Return (X, Y) of the center of cell containing provided text 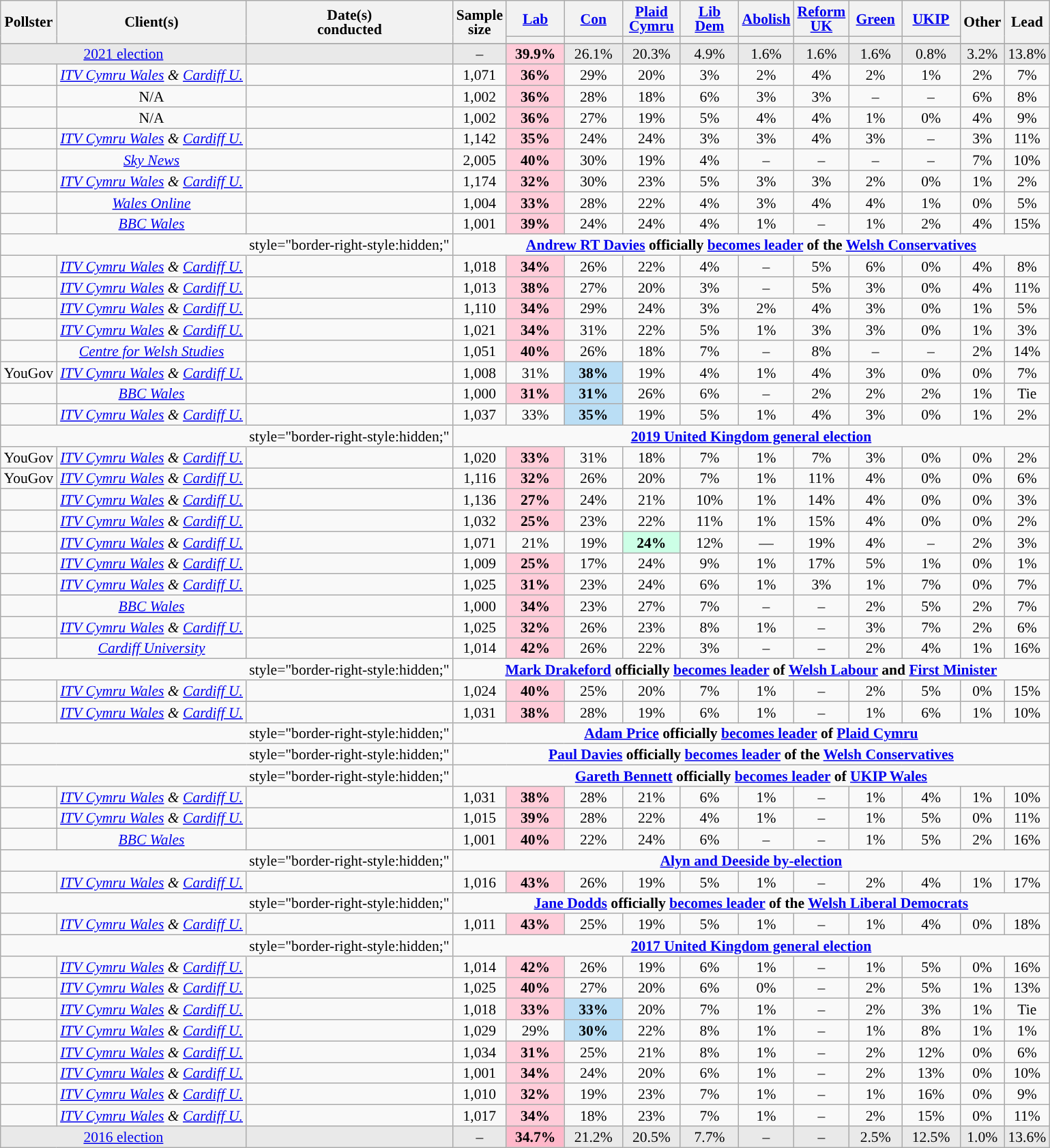
1,136 (480, 499)
7.7% (710, 1136)
1,008 (480, 372)
Jane Dodds officially becomes leader of the Welsh Liberal Democrats (752, 903)
Abolish (767, 18)
Client(s) (151, 22)
PlaidCymru (651, 18)
12.5% (931, 1136)
1,011 (480, 925)
Pollster (29, 22)
21.2% (594, 1136)
2019 United Kingdom general election (752, 437)
1,010 (480, 1094)
13.8% (1027, 53)
1,034 (480, 1052)
Samplesize (480, 22)
2016 election (123, 1136)
13.6% (1027, 1136)
4.9% (710, 53)
1.0% (982, 1136)
1,037 (480, 415)
Lab (535, 18)
1,020 (480, 457)
34.7% (535, 1136)
1,021 (480, 330)
Gareth Bennett officially becomes leader of UKIP Wales (752, 776)
1,016 (480, 881)
Lib Dem (710, 18)
Lead (1027, 22)
26.1% (594, 53)
39.9% (535, 53)
3.2% (982, 53)
UKIP (931, 18)
Cardiff University (151, 648)
1,009 (480, 563)
1,116 (480, 479)
1,032 (480, 521)
— (767, 542)
1,142 (480, 139)
20.5% (651, 1136)
1,024 (480, 690)
Mark Drakeford officially becomes leader of Welsh Labour and First Minister (752, 670)
Date(s)conducted (349, 22)
1,015 (480, 819)
1,013 (480, 288)
Adam Price officially becomes leader of Plaid Cymru (752, 733)
2.5% (875, 1136)
Green (875, 18)
2,005 (480, 160)
Other (982, 22)
2021 election (123, 53)
1,110 (480, 308)
Con (594, 18)
1,004 (480, 202)
Alyn and Deeside by-election (752, 861)
0.8% (931, 53)
2017 United Kingdom general election (752, 945)
Centre for Welsh Studies (151, 351)
20.3% (651, 53)
Wales Online (151, 202)
Reform UK (821, 18)
Sky News (151, 160)
1,051 (480, 351)
1,017 (480, 1116)
1,029 (480, 1030)
1,174 (480, 181)
Paul Davies officially becomes leader of the Welsh Conservatives (752, 754)
Andrew RT Davies officially becomes leader of the Welsh Conservatives (752, 246)
